Search for the cell housing the specified text and yield its [X, Y] center coordinate. 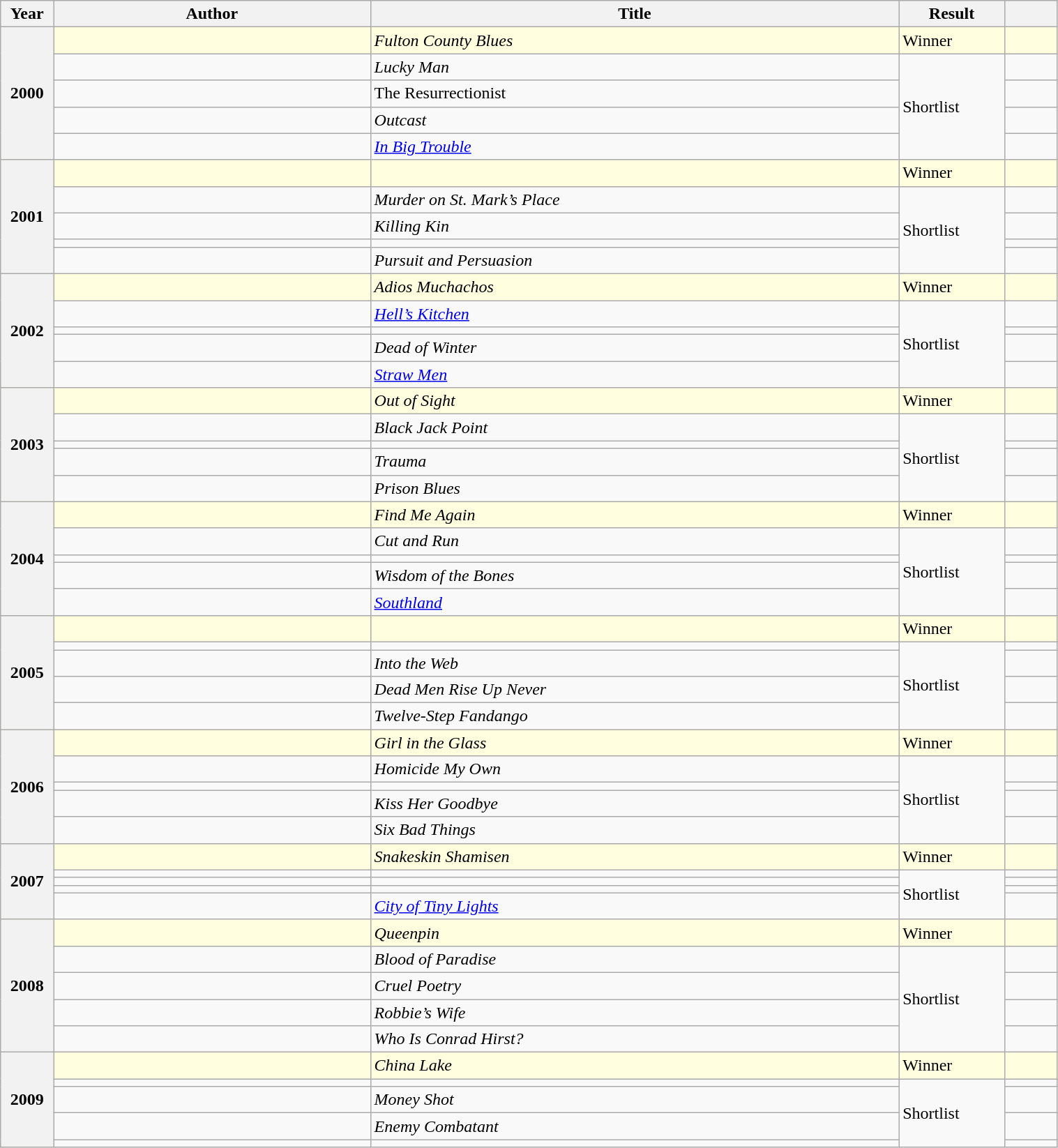
Dead of Winter [635, 348]
Title [635, 14]
Author [212, 14]
Twelve-Step Fandango [635, 716]
Six Bad Things [635, 830]
2003 [27, 445]
2001 [27, 216]
Outcast [635, 120]
Into the Web [635, 663]
Cruel Poetry [635, 985]
Cut and Run [635, 541]
Snakeskin Shamisen [635, 856]
Killing Kin [635, 226]
Lucky Man [635, 67]
Girl in the Glass [635, 743]
2000 [27, 93]
Prison Blues [635, 488]
Result [952, 14]
Find Me Again [635, 515]
Dead Men Rise Up Never [635, 690]
Hell’s Kitchen [635, 313]
Southland [635, 602]
2008 [27, 985]
Black Jack Point [635, 428]
Year [27, 14]
Straw Men [635, 375]
The Resurrectionist [635, 93]
Kiss Her Goodbye [635, 803]
China Lake [635, 1066]
Murder on St. Mark’s Place [635, 199]
2004 [27, 558]
Robbie’s Wife [635, 1012]
Money Shot [635, 1100]
Wisdom of the Bones [635, 575]
2002 [27, 331]
Adios Muchachos [635, 287]
Fulton County Blues [635, 40]
2006 [27, 787]
Pursuit and Persuasion [635, 260]
Who Is Conrad Hirst? [635, 1039]
Homicide My Own [635, 769]
2005 [27, 672]
Enemy Combatant [635, 1126]
Blood of Paradise [635, 959]
2007 [27, 882]
City of Tiny Lights [635, 906]
Queenpin [635, 932]
2009 [27, 1100]
In Big Trouble [635, 146]
Trauma [635, 462]
Out of Sight [635, 401]
